Identify which cell holds the provided text, then report its [x, y] central coordinate. 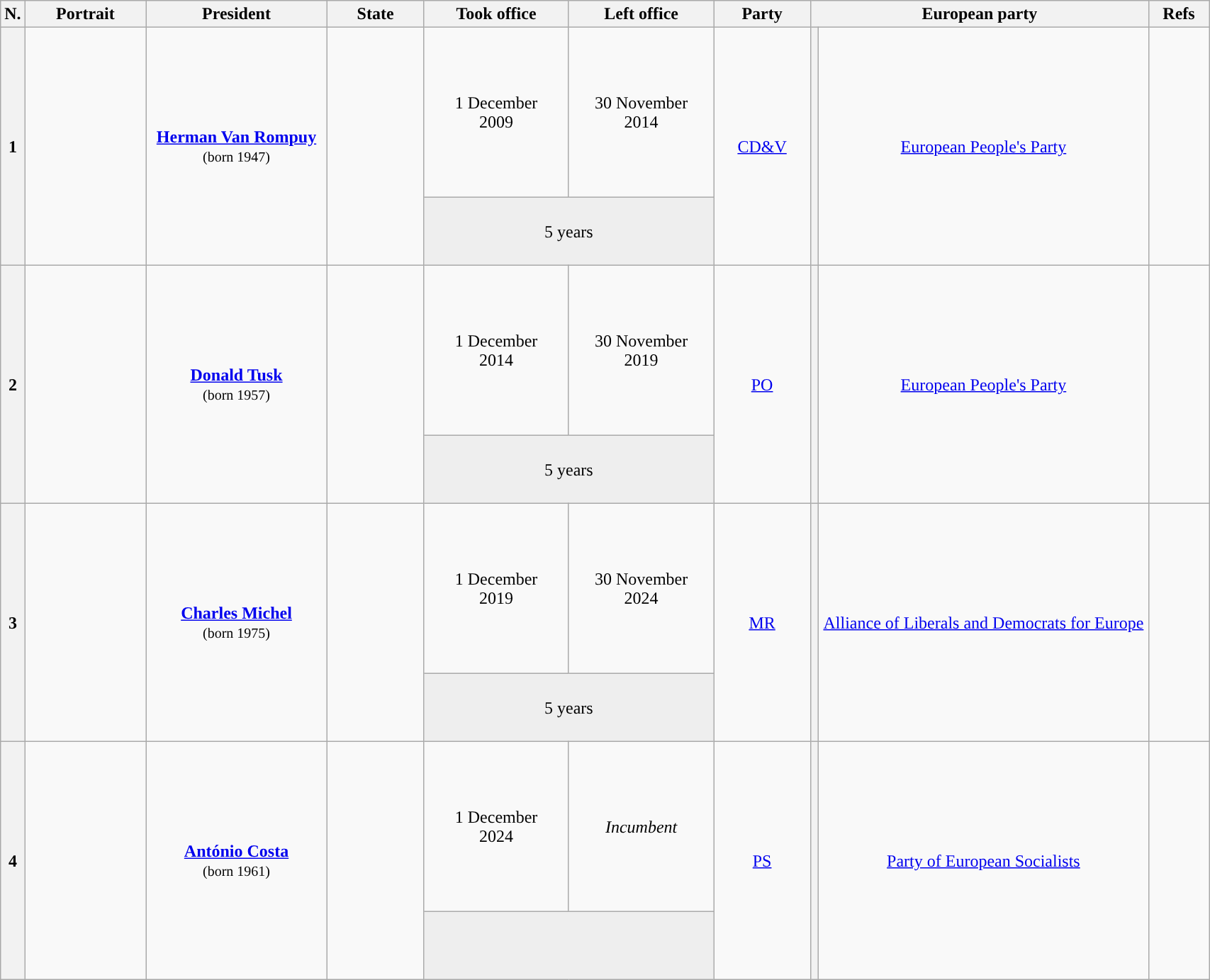
1 December2014 [496, 351]
Charles Michel(born 1975) [237, 623]
Donald Tusk(born 1957) [237, 385]
4 [13, 861]
MR [762, 623]
1 December2009 [496, 113]
Alliance of Liberals and Democrats for Europe [983, 623]
CD&V [762, 147]
PO [762, 385]
PS [762, 861]
Took office [496, 14]
1 December2019 [496, 589]
30 November2024 [641, 589]
Party of European Socialists [983, 861]
30 November2014 [641, 113]
European party [980, 14]
President [237, 14]
Incumbent [641, 827]
30 November2019 [641, 351]
1 [13, 147]
Party [762, 14]
Portrait [85, 14]
1 December2024 [496, 827]
Refs [1178, 14]
3 [13, 623]
N. [13, 14]
António Costa(born 1961) [237, 861]
2 [13, 385]
Herman Van Rompuy(born 1947) [237, 147]
Left office [641, 14]
State [375, 14]
